For the text-containing cell, return its midpoint in [x, y] coordinate format. 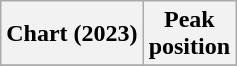
Chart (2023) [72, 34]
Peakposition [189, 34]
